For the text-containing cell, return its midpoint in (x, y) coordinate format. 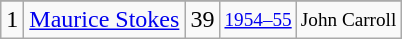
39 (202, 20)
1 (12, 20)
John Carroll (348, 20)
Maurice Stokes (104, 20)
1954–55 (258, 20)
